Return [X, Y] of the center of cell containing provided text 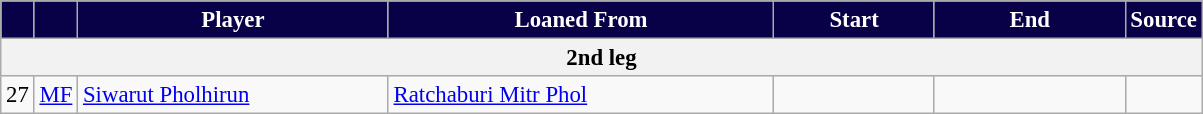
Siwarut Pholhirun [234, 95]
Source [1164, 20]
Start [854, 20]
2nd leg [602, 58]
27 [18, 95]
MF [56, 95]
Ratchaburi Mitr Phol [581, 95]
End [1030, 20]
Player [234, 20]
Loaned From [581, 20]
